Output the [x, y] coordinate of the center of the cell containing the given text.  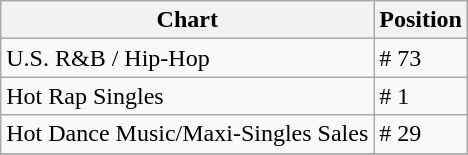
Hot Dance Music/Maxi-Singles Sales [188, 134]
# 1 [421, 96]
# 73 [421, 58]
Hot Rap Singles [188, 96]
Position [421, 20]
Chart [188, 20]
# 29 [421, 134]
U.S. R&B / Hip-Hop [188, 58]
